Return [X, Y] of the center of cell containing provided text 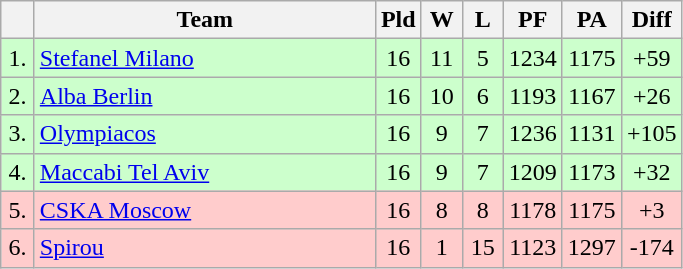
L [482, 20]
6. [18, 248]
1173 [592, 172]
10 [442, 96]
5 [482, 58]
1178 [532, 210]
1209 [532, 172]
1 [442, 248]
Team [204, 20]
1236 [532, 134]
2. [18, 96]
6 [482, 96]
+105 [652, 134]
+32 [652, 172]
5. [18, 210]
1123 [532, 248]
11 [442, 58]
3. [18, 134]
1. [18, 58]
1131 [592, 134]
+3 [652, 210]
W [442, 20]
1193 [532, 96]
-174 [652, 248]
15 [482, 248]
1297 [592, 248]
Pld [398, 20]
Diff [652, 20]
+26 [652, 96]
1167 [592, 96]
Spirou [204, 248]
Maccabi Tel Aviv [204, 172]
1234 [532, 58]
PA [592, 20]
+59 [652, 58]
CSKA Moscow [204, 210]
PF [532, 20]
Stefanel Milano [204, 58]
4. [18, 172]
Olympiacos [204, 134]
Alba Berlin [204, 96]
